Provide the (x, y) coordinate of the cell's center where the given text is located.  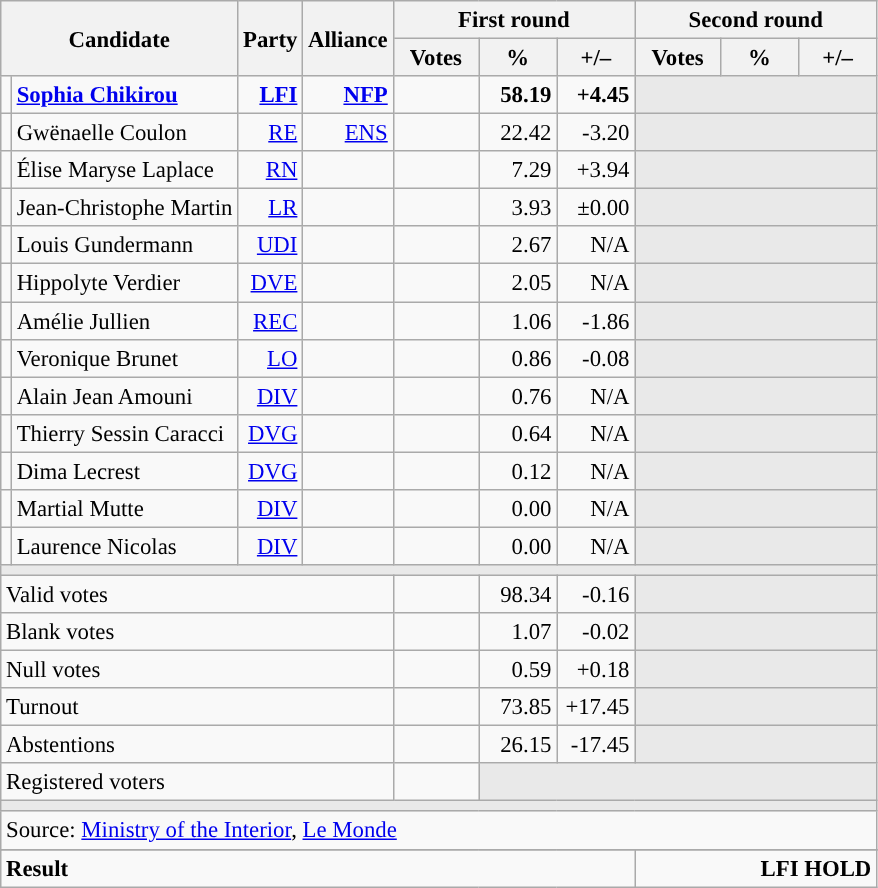
98.34 (518, 594)
Registered voters (197, 782)
Party (270, 38)
-0.02 (596, 632)
Source: Ministry of the Interior, Le Monde (439, 831)
Martial Mutte (124, 509)
Alain Jean Amouni (124, 396)
LFI (270, 95)
Hippolyte Verdier (124, 283)
Dima Lecrest (124, 471)
-17.45 (596, 745)
Blank votes (197, 632)
LR (270, 208)
LFI HOLD (756, 868)
-1.86 (596, 321)
Alliance (348, 38)
UDI (270, 245)
1.07 (518, 632)
2.05 (518, 283)
2.67 (518, 245)
26.15 (518, 745)
RE (270, 133)
+3.94 (596, 170)
1.06 (518, 321)
-0.16 (596, 594)
+17.45 (596, 707)
7.29 (518, 170)
+0.18 (596, 670)
Result (318, 868)
0.59 (518, 670)
LO (270, 358)
-3.20 (596, 133)
±0.00 (596, 208)
Louis Gundermann (124, 245)
Amélie Jullien (124, 321)
Élise Maryse Laplace (124, 170)
Laurence Nicolas (124, 546)
0.12 (518, 471)
DVE (270, 283)
ENS (348, 133)
3.93 (518, 208)
+4.45 (596, 95)
22.42 (518, 133)
73.85 (518, 707)
REC (270, 321)
Valid votes (197, 594)
Null votes (197, 670)
Second round (756, 20)
Veronique Brunet (124, 358)
Candidate (120, 38)
RN (270, 170)
Gwënaelle Coulon (124, 133)
First round (514, 20)
0.64 (518, 433)
NFP (348, 95)
0.76 (518, 396)
Jean-Christophe Martin (124, 208)
Sophia Chikirou (124, 95)
58.19 (518, 95)
Turnout (197, 707)
-0.08 (596, 358)
Thierry Sessin Caracci (124, 433)
0.86 (518, 358)
Abstentions (197, 745)
